Extract the (x, y) coordinate from the center of the cell holding the provided text.  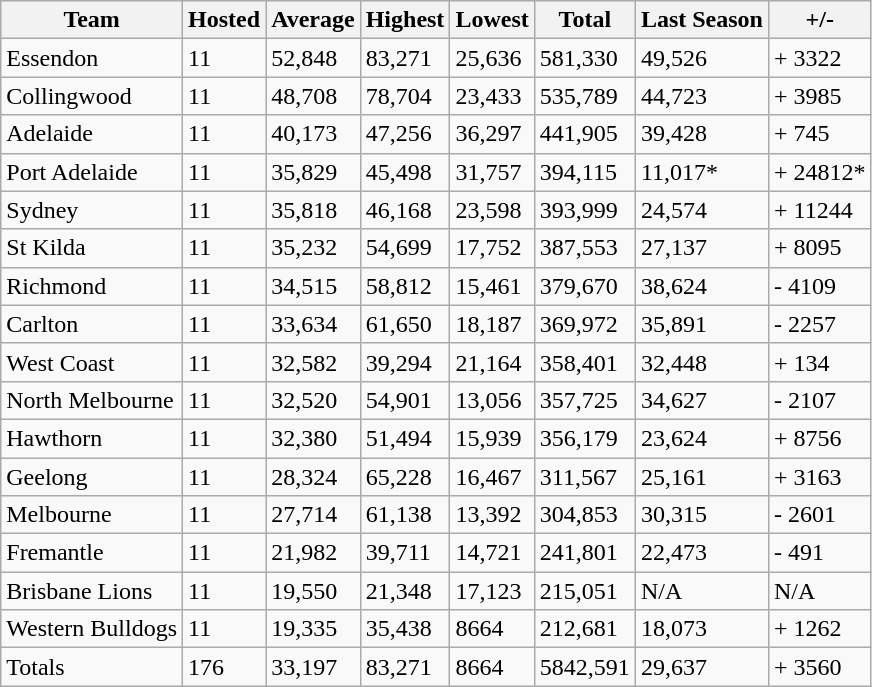
304,853 (584, 515)
27,714 (314, 515)
Team (92, 20)
215,051 (584, 591)
35,232 (314, 248)
39,428 (702, 134)
38,624 (702, 286)
441,905 (584, 134)
19,335 (314, 629)
32,448 (702, 362)
35,438 (405, 629)
13,056 (492, 400)
358,401 (584, 362)
Essendon (92, 58)
Brisbane Lions (92, 591)
- 2257 (820, 324)
32,582 (314, 362)
47,256 (405, 134)
30,315 (702, 515)
387,553 (584, 248)
28,324 (314, 477)
61,138 (405, 515)
24,574 (702, 210)
40,173 (314, 134)
356,179 (584, 438)
52,848 (314, 58)
11,017* (702, 172)
Richmond (92, 286)
46,168 (405, 210)
35,891 (702, 324)
34,515 (314, 286)
16,467 (492, 477)
+/- (820, 20)
29,637 (702, 667)
581,330 (584, 58)
48,708 (314, 96)
+ 745 (820, 134)
17,752 (492, 248)
Hawthorn (92, 438)
23,433 (492, 96)
19,550 (314, 591)
5842,591 (584, 667)
Adelaide (92, 134)
+ 8756 (820, 438)
St Kilda (92, 248)
- 491 (820, 553)
Collingwood (92, 96)
15,461 (492, 286)
176 (224, 667)
21,348 (405, 591)
36,297 (492, 134)
49,526 (702, 58)
25,161 (702, 477)
357,725 (584, 400)
54,901 (405, 400)
+ 24812* (820, 172)
Sydney (92, 210)
23,598 (492, 210)
27,137 (702, 248)
Western Bulldogs (92, 629)
Carlton (92, 324)
21,164 (492, 362)
- 4109 (820, 286)
32,380 (314, 438)
+ 8095 (820, 248)
+ 3985 (820, 96)
394,115 (584, 172)
+ 3163 (820, 477)
61,650 (405, 324)
13,392 (492, 515)
14,721 (492, 553)
241,801 (584, 553)
39,294 (405, 362)
Fremantle (92, 553)
15,939 (492, 438)
535,789 (584, 96)
Totals (92, 667)
23,624 (702, 438)
+ 11244 (820, 210)
+ 134 (820, 362)
Hosted (224, 20)
Lowest (492, 20)
35,818 (314, 210)
18,187 (492, 324)
Average (314, 20)
33,197 (314, 667)
45,498 (405, 172)
Highest (405, 20)
78,704 (405, 96)
+ 3560 (820, 667)
32,520 (314, 400)
379,670 (584, 286)
18,073 (702, 629)
Melbourne (92, 515)
17,123 (492, 591)
39,711 (405, 553)
311,567 (584, 477)
34,627 (702, 400)
West Coast (92, 362)
35,829 (314, 172)
- 2107 (820, 400)
North Melbourne (92, 400)
25,636 (492, 58)
Geelong (92, 477)
22,473 (702, 553)
21,982 (314, 553)
- 2601 (820, 515)
Last Season (702, 20)
58,812 (405, 286)
33,634 (314, 324)
+ 3322 (820, 58)
Total (584, 20)
51,494 (405, 438)
369,972 (584, 324)
54,699 (405, 248)
65,228 (405, 477)
+ 1262 (820, 629)
393,999 (584, 210)
Port Adelaide (92, 172)
31,757 (492, 172)
44,723 (702, 96)
212,681 (584, 629)
